Return [x, y] of the center of cell containing provided text 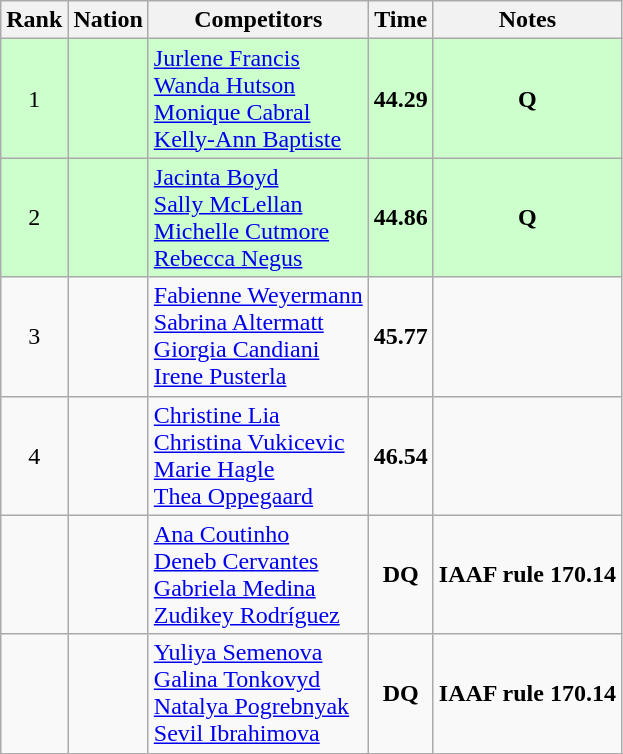
45.77 [400, 336]
Rank [34, 20]
Christine LiaChristina VukicevicMarie HagleThea Oppegaard [258, 456]
Fabienne WeyermannSabrina AltermattGiorgia CandianiIrene Pusterla [258, 336]
1 [34, 98]
3 [34, 336]
2 [34, 218]
44.86 [400, 218]
4 [34, 456]
Ana CoutinhoDeneb CervantesGabriela MedinaZudikey Rodríguez [258, 574]
Jacinta BoydSally McLellanMichelle CutmoreRebecca Negus [258, 218]
46.54 [400, 456]
Yuliya SemenovaGalina TonkovydNatalya PogrebnyakSevil Ibrahimova [258, 694]
Competitors [258, 20]
Jurlene FrancisWanda HutsonMonique CabralKelly-Ann Baptiste [258, 98]
Time [400, 20]
Notes [527, 20]
Nation [108, 20]
44.29 [400, 98]
